Extract the (X, Y) coordinate from the center of the cell holding the provided text.  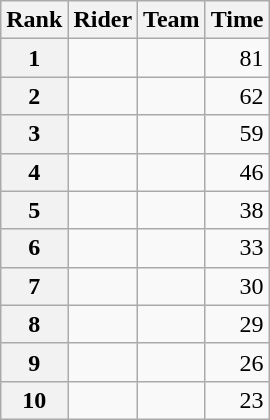
33 (237, 248)
5 (34, 210)
3 (34, 134)
23 (237, 400)
59 (237, 134)
7 (34, 286)
29 (237, 324)
1 (34, 58)
30 (237, 286)
8 (34, 324)
26 (237, 362)
62 (237, 96)
Team (172, 20)
6 (34, 248)
2 (34, 96)
Time (237, 20)
81 (237, 58)
Rider (103, 20)
9 (34, 362)
10 (34, 400)
Rank (34, 20)
46 (237, 172)
38 (237, 210)
4 (34, 172)
